Pinpoint the cell where the given text exists, returning its [X, Y] midpoint coordinate. 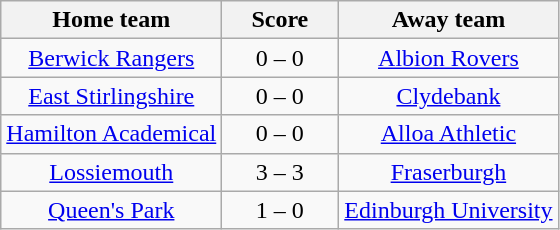
Fraserburgh [448, 172]
Home team [112, 20]
Lossiemouth [112, 172]
Albion Rovers [448, 58]
Berwick Rangers [112, 58]
Away team [448, 20]
Edinburgh University [448, 210]
1 – 0 [280, 210]
Score [280, 20]
3 – 3 [280, 172]
Clydebank [448, 96]
East Stirlingshire [112, 96]
Queen's Park [112, 210]
Hamilton Academical [112, 134]
Alloa Athletic [448, 134]
